From the cell containing the given text, extract its center point as (X, Y) coordinate. 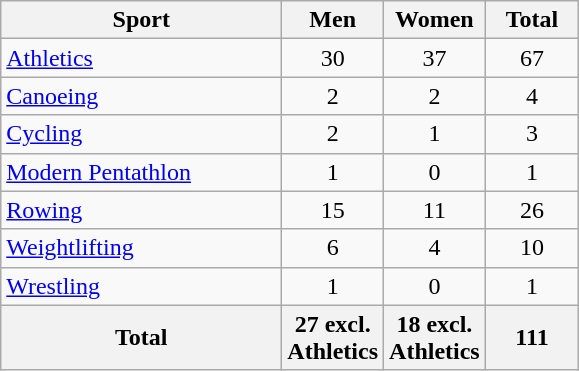
Sport (142, 20)
18 excl. Athletics (435, 338)
3 (532, 134)
Men (333, 20)
15 (333, 210)
Women (435, 20)
Weightlifting (142, 248)
26 (532, 210)
Cycling (142, 134)
6 (333, 248)
Modern Pentathlon (142, 172)
Wrestling (142, 286)
11 (435, 210)
Rowing (142, 210)
10 (532, 248)
37 (435, 58)
111 (532, 338)
27 excl. Athletics (333, 338)
67 (532, 58)
Canoeing (142, 96)
30 (333, 58)
Athletics (142, 58)
